Find where the given text appears and provide that cell's center as (X, Y) coordinate. 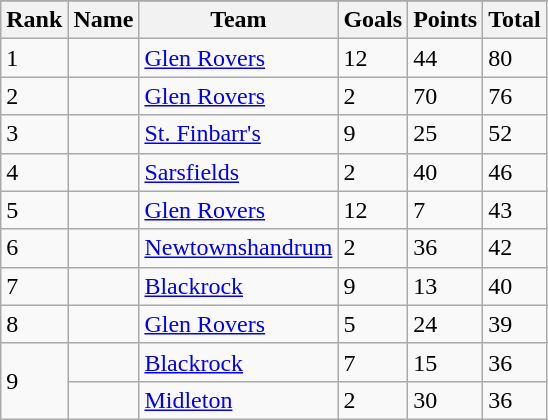
1 (34, 58)
30 (446, 400)
76 (515, 96)
3 (34, 134)
13 (446, 286)
80 (515, 58)
Midleton (238, 400)
43 (515, 210)
Goals (373, 20)
6 (34, 248)
44 (446, 58)
Sarsfields (238, 172)
Newtownshandrum (238, 248)
Name (104, 20)
Rank (34, 20)
Total (515, 20)
St. Finbarr's (238, 134)
8 (34, 324)
70 (446, 96)
46 (515, 172)
4 (34, 172)
Team (238, 20)
Points (446, 20)
24 (446, 324)
25 (446, 134)
52 (515, 134)
15 (446, 362)
39 (515, 324)
42 (515, 248)
